Capture the cell that displays the provided text and extract its (X, Y) central coordinate. 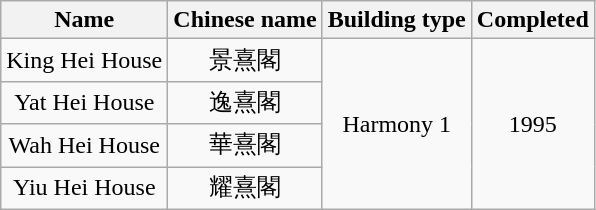
景熹閣 (245, 60)
Chinese name (245, 20)
Completed (532, 20)
Name (84, 20)
Wah Hei House (84, 146)
Harmony 1 (396, 124)
逸熹閣 (245, 102)
King Hei House (84, 60)
Building type (396, 20)
Yat Hei House (84, 102)
Yiu Hei House (84, 188)
1995 (532, 124)
耀熹閣 (245, 188)
華熹閣 (245, 146)
